For the text-containing cell, return its midpoint in [X, Y] coordinate format. 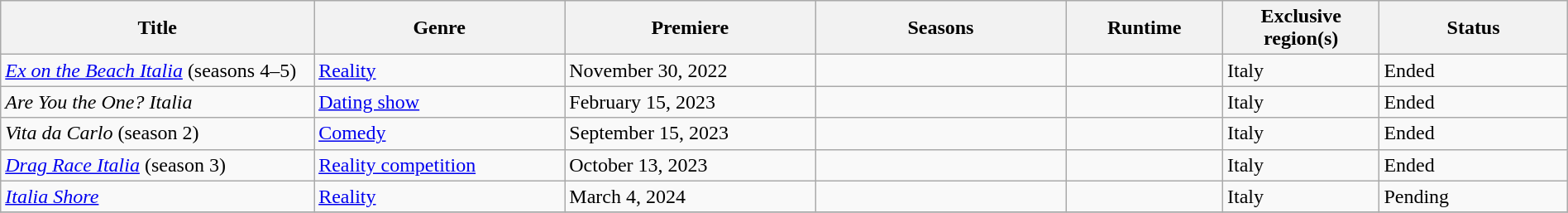
Comedy [440, 133]
Premiere [690, 28]
Seasons [941, 28]
Reality competition [440, 165]
Are You the One? Italia [157, 102]
Pending [1474, 196]
Dating show [440, 102]
September 15, 2023 [690, 133]
Italia Shore [157, 196]
March 4, 2024 [690, 196]
October 13, 2023 [690, 165]
Exclusive region(s) [1300, 28]
Title [157, 28]
Ex on the Beach Italia (seasons 4–5) [157, 70]
Vita da Carlo (season 2) [157, 133]
November 30, 2022 [690, 70]
Drag Race Italia (season 3) [157, 165]
Runtime [1145, 28]
Genre [440, 28]
February 15, 2023 [690, 102]
Status [1474, 28]
